Pinpoint the cell where the given text exists, returning its [X, Y] midpoint coordinate. 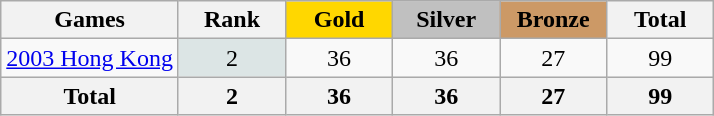
Bronze [554, 20]
Games [90, 20]
Rank [232, 20]
Gold [340, 20]
Silver [446, 20]
2003 Hong Kong [90, 58]
